Provide the (X, Y) coordinate of the cell's center where the given text is located.  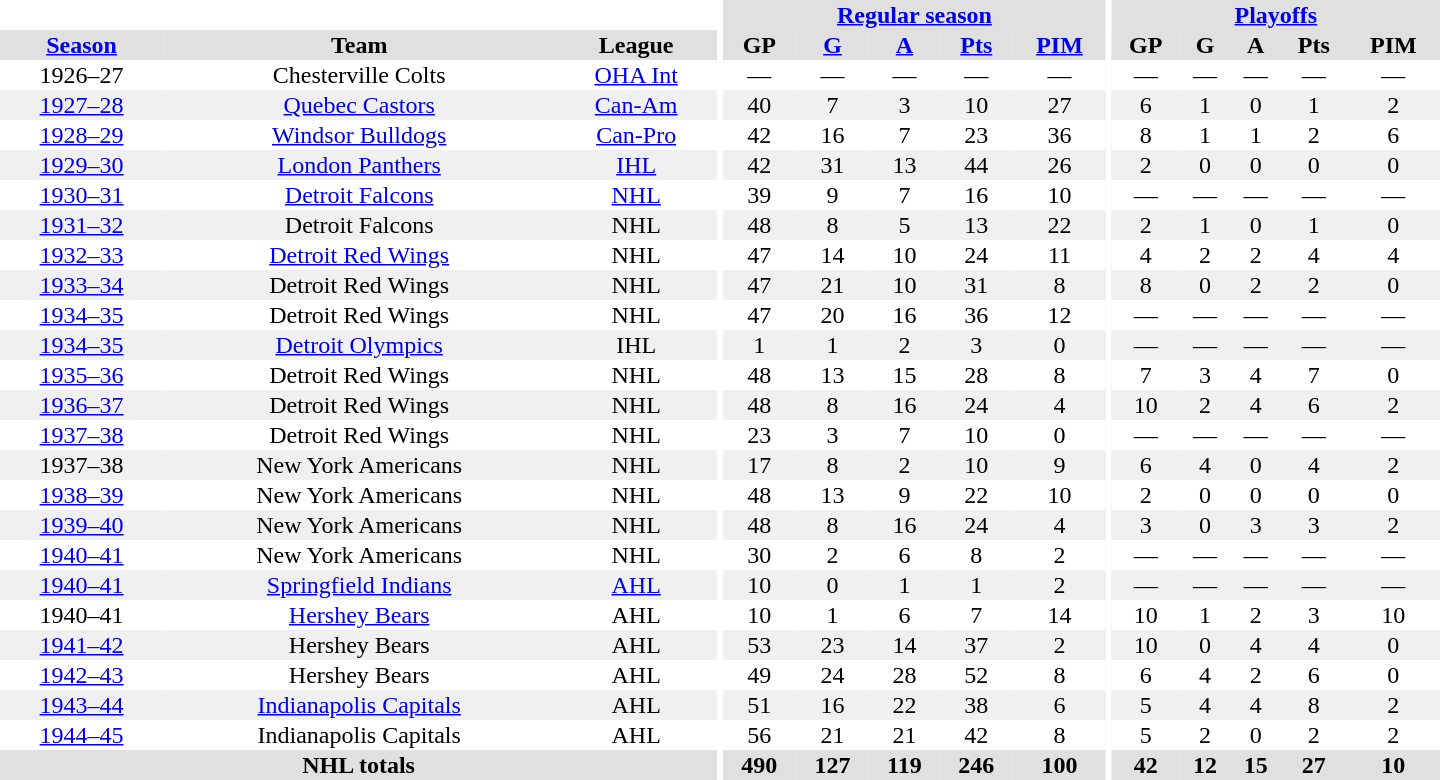
53 (760, 645)
30 (760, 555)
49 (760, 675)
56 (760, 735)
44 (976, 165)
League (636, 45)
1941–42 (82, 645)
Chesterville Colts (359, 75)
1928–29 (82, 135)
Can-Am (636, 105)
52 (976, 675)
1932–33 (82, 255)
Regular season (914, 15)
1944–45 (82, 735)
Windsor Bulldogs (359, 135)
490 (760, 765)
1938–39 (82, 495)
1927–28 (82, 105)
37 (976, 645)
Springfield Indians (359, 585)
1931–32 (82, 225)
NHL totals (358, 765)
Detroit Olympics (359, 345)
Playoffs (1276, 15)
1926–27 (82, 75)
1943–44 (82, 705)
1939–40 (82, 525)
17 (760, 465)
39 (760, 195)
40 (760, 105)
Can-Pro (636, 135)
20 (832, 315)
London Panthers (359, 165)
119 (904, 765)
11 (1060, 255)
51 (760, 705)
1933–34 (82, 285)
100 (1060, 765)
38 (976, 705)
127 (832, 765)
1930–31 (82, 195)
OHA Int (636, 75)
1935–36 (82, 375)
1942–43 (82, 675)
26 (1060, 165)
Team (359, 45)
1936–37 (82, 405)
Quebec Castors (359, 105)
246 (976, 765)
1929–30 (82, 165)
Season (82, 45)
